Provide the (x, y) coordinate of the cell's center where the given text is located.  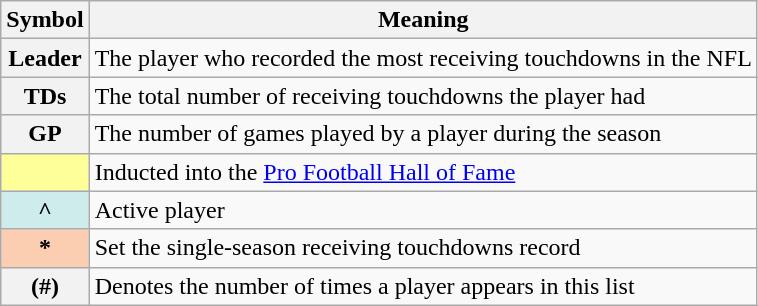
GP (45, 134)
Active player (423, 210)
The total number of receiving touchdowns the player had (423, 96)
The player who recorded the most receiving touchdowns in the NFL (423, 58)
Meaning (423, 20)
TDs (45, 96)
Symbol (45, 20)
* (45, 248)
(#) (45, 286)
Denotes the number of times a player appears in this list (423, 286)
The number of games played by a player during the season (423, 134)
Leader (45, 58)
^ (45, 210)
Inducted into the Pro Football Hall of Fame (423, 172)
Set the single-season receiving touchdowns record (423, 248)
